Provide the (x, y) coordinate of the cell's center where the given text is located.  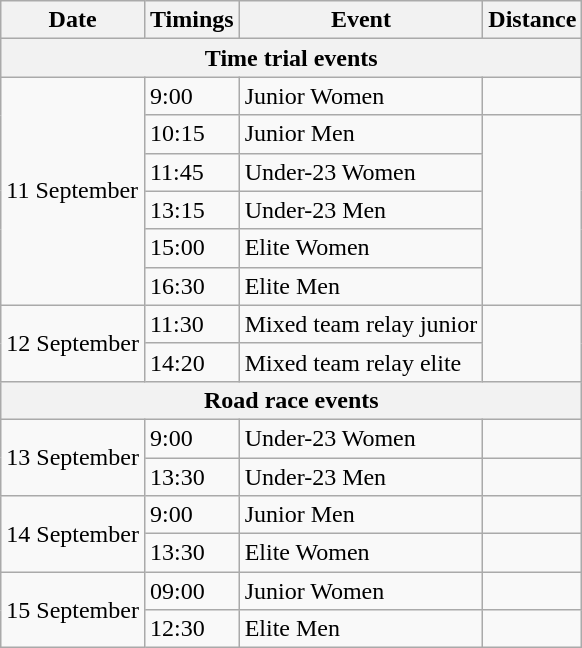
09:00 (192, 591)
Event (361, 20)
10:15 (192, 134)
Time trial events (292, 58)
Distance (532, 20)
13:15 (192, 210)
Date (73, 20)
12:30 (192, 629)
15 September (73, 610)
14:20 (192, 362)
Mixed team relay elite (361, 362)
14 September (73, 534)
12 September (73, 343)
13 September (73, 457)
16:30 (192, 286)
11:45 (192, 172)
Mixed team relay junior (361, 324)
Road race events (292, 400)
11:30 (192, 324)
Timings (192, 20)
15:00 (192, 248)
11 September (73, 191)
